Search for the cell housing the specified text and yield its (X, Y) center coordinate. 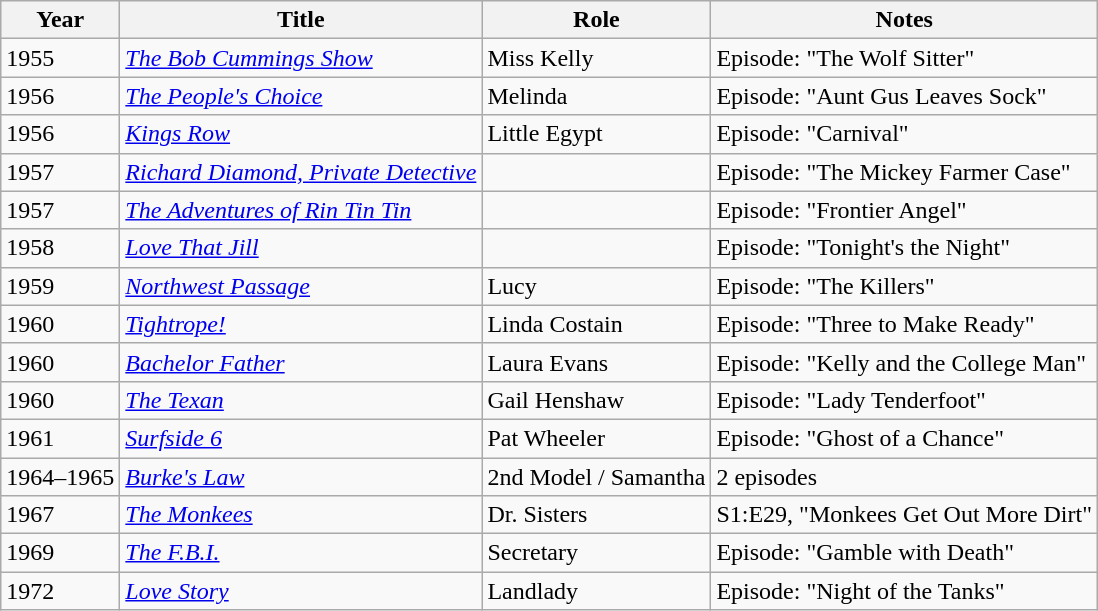
Northwest Passage (301, 286)
Episode: "Night of the Tanks" (904, 591)
Episode: "Tonight's the Night" (904, 248)
Landlady (596, 591)
Episode: "The Mickey Farmer Case" (904, 172)
1955 (60, 58)
2nd Model / Samantha (596, 477)
Richard Diamond, Private Detective (301, 172)
2 episodes (904, 477)
Dr. Sisters (596, 515)
Episode: "The Wolf Sitter" (904, 58)
Episode: "Frontier Angel" (904, 210)
Linda Costain (596, 324)
1967 (60, 515)
Title (301, 20)
Surfside 6 (301, 438)
The Bob Cummings Show (301, 58)
1959 (60, 286)
The Adventures of Rin Tin Tin (301, 210)
Laura Evans (596, 362)
The Texan (301, 400)
Episode: "The Killers" (904, 286)
Little Egypt (596, 134)
Love Story (301, 591)
Episode: "Gamble with Death" (904, 553)
S1:E29, "Monkees Get Out More Dirt" (904, 515)
Gail Henshaw (596, 400)
Notes (904, 20)
1972 (60, 591)
1961 (60, 438)
Episode: "Carnival" (904, 134)
Episode: "Lady Tenderfoot" (904, 400)
The Monkees (301, 515)
Melinda (596, 96)
Secretary (596, 553)
Year (60, 20)
Pat Wheeler (596, 438)
Kings Row (301, 134)
Love That Jill (301, 248)
Lucy (596, 286)
Episode: "Three to Make Ready" (904, 324)
Burke's Law (301, 477)
Episode: "Aunt Gus Leaves Sock" (904, 96)
Episode: "Ghost of a Chance" (904, 438)
1969 (60, 553)
The People's Choice (301, 96)
Miss Kelly (596, 58)
1958 (60, 248)
Role (596, 20)
Tightrope! (301, 324)
Bachelor Father (301, 362)
Episode: "Kelly and the College Man" (904, 362)
The F.B.I. (301, 553)
1964–1965 (60, 477)
